Identify which cell holds the provided text, then report its (x, y) central coordinate. 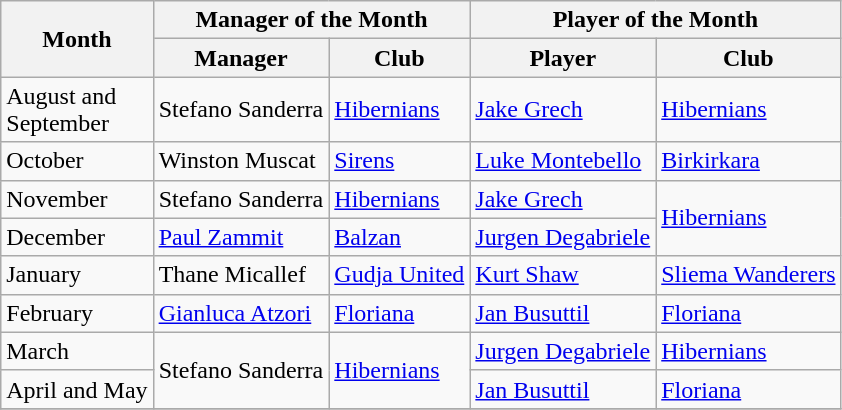
March (77, 351)
Balzan (400, 237)
Thane Micallef (241, 275)
Month (77, 39)
Birkirkara (748, 161)
Player of the Month (656, 20)
Sirens (400, 161)
Sliema Wanderers (748, 275)
Luke Montebello (563, 161)
Manager of the Month (312, 20)
January (77, 275)
August andSeptember (77, 110)
February (77, 313)
Kurt Shaw (563, 275)
April and May (77, 389)
Manager (241, 58)
Gianluca Atzori (241, 313)
Paul Zammit (241, 237)
October (77, 161)
Winston Muscat (241, 161)
Gudja United (400, 275)
Player (563, 58)
November (77, 199)
December (77, 237)
